Identify which cell holds the provided text, then report its [x, y] central coordinate. 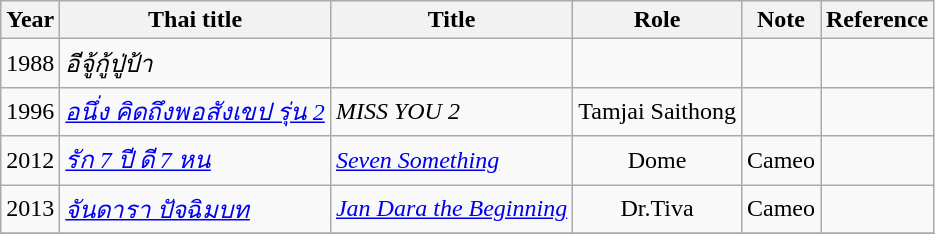
Tamjai Saithong [658, 112]
Note [780, 20]
1996 [30, 112]
2013 [30, 208]
Role [658, 20]
1988 [30, 64]
Dr.Tiva [658, 208]
รัก 7 ปี ดี 7 หน [196, 160]
Thai title [196, 20]
อีจู้กู้ปู่ป้า [196, 64]
Reference [876, 20]
Title [451, 20]
จันดารา ปัจฉิมบท [196, 208]
2012 [30, 160]
อนึ่ง คิดถึงพอสังเขป รุ่น 2 [196, 112]
Dome [658, 160]
Year [30, 20]
Seven Something [451, 160]
MISS YOU 2 [451, 112]
Jan Dara the Beginning [451, 208]
